Pinpoint the cell where the given text exists, returning its (X, Y) midpoint coordinate. 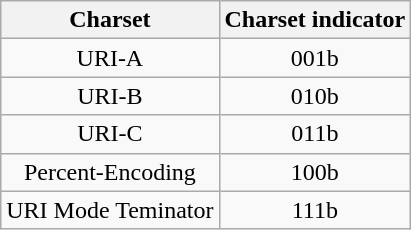
100b (315, 172)
URI-C (110, 134)
Charset indicator (315, 20)
001b (315, 58)
URI-B (110, 96)
URI-A (110, 58)
111b (315, 210)
011b (315, 134)
URI Mode Teminator (110, 210)
Percent-Encoding (110, 172)
010b (315, 96)
Charset (110, 20)
